Pinpoint the cell where the given text exists, returning its [X, Y] midpoint coordinate. 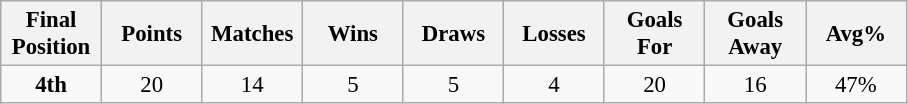
Avg% [856, 34]
14 [252, 85]
Goals For [654, 34]
Wins [354, 34]
Draws [454, 34]
Points [152, 34]
Final Position [52, 34]
Matches [252, 34]
4th [52, 85]
Goals Away [756, 34]
4 [554, 85]
16 [756, 85]
47% [856, 85]
Losses [554, 34]
